Extract the [X, Y] coordinate from the center of the cell holding the provided text.  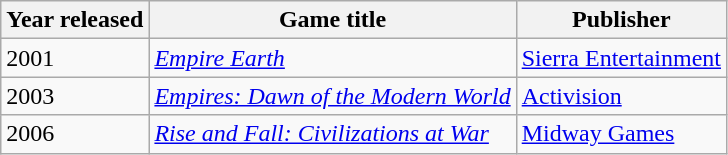
2001 [75, 58]
Publisher [621, 20]
Year released [75, 20]
Empire Earth [332, 58]
Midway Games [621, 134]
Game title [332, 20]
Rise and Fall: Civilizations at War [332, 134]
2006 [75, 134]
Activision [621, 96]
Sierra Entertainment [621, 58]
2003 [75, 96]
Empires: Dawn of the Modern World [332, 96]
